Output the [x, y] coordinate of the center of the cell containing the given text.  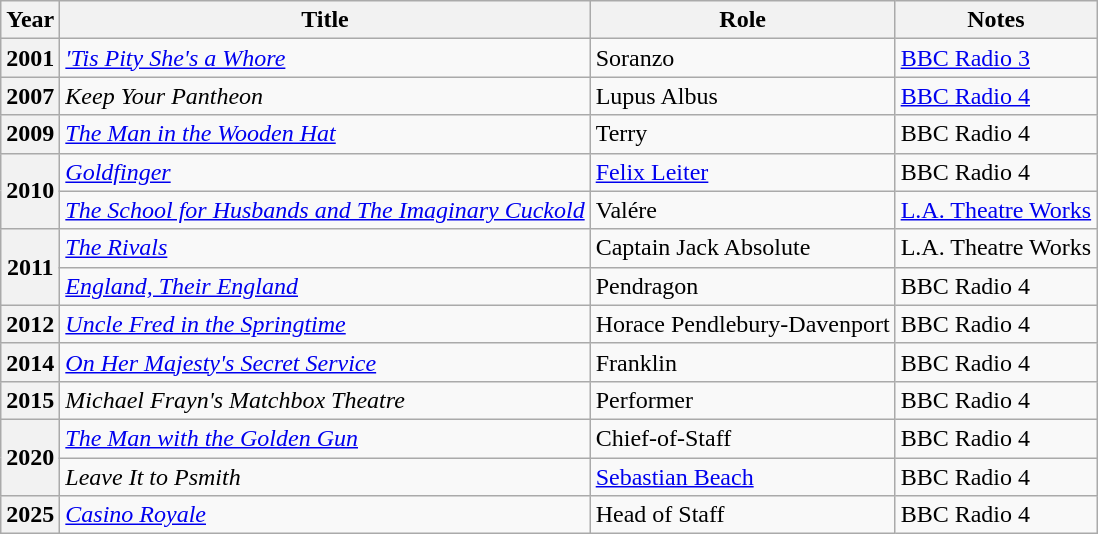
2012 [30, 324]
Role [742, 20]
2014 [30, 362]
Keep Your Pantheon [325, 96]
Terry [742, 134]
Captain Jack Absolute [742, 248]
Chief-of-Staff [742, 438]
Soranzo [742, 58]
Pendragon [742, 286]
Casino Royale [325, 515]
The Man in the Wooden Hat [325, 134]
2020 [30, 457]
Valére [742, 210]
2015 [30, 400]
2009 [30, 134]
BBC Radio 3 [996, 58]
Sebastian Beach [742, 477]
Uncle Fred in the Springtime [325, 324]
Franklin [742, 362]
2010 [30, 191]
Lupus Albus [742, 96]
Title [325, 20]
2007 [30, 96]
2001 [30, 58]
Year [30, 20]
2011 [30, 267]
The School for Husbands and The Imaginary Cuckold [325, 210]
2025 [30, 515]
Horace Pendlebury-Davenport [742, 324]
Head of Staff [742, 515]
'Tis Pity She's a Whore [325, 58]
Leave It to Psmith [325, 477]
Michael Frayn's Matchbox Theatre [325, 400]
Felix Leiter [742, 172]
England, Their England [325, 286]
The Rivals [325, 248]
Performer [742, 400]
On Her Majesty's Secret Service [325, 362]
Goldfinger [325, 172]
The Man with the Golden Gun [325, 438]
Notes [996, 20]
